Return (X, Y) of the center of cell containing provided text 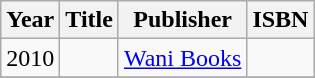
ISBN (280, 20)
Year (30, 20)
Publisher (182, 20)
2010 (30, 58)
Title (90, 20)
Wani Books (182, 58)
